Extract the (X, Y) coordinate from the center of the cell holding the provided text.  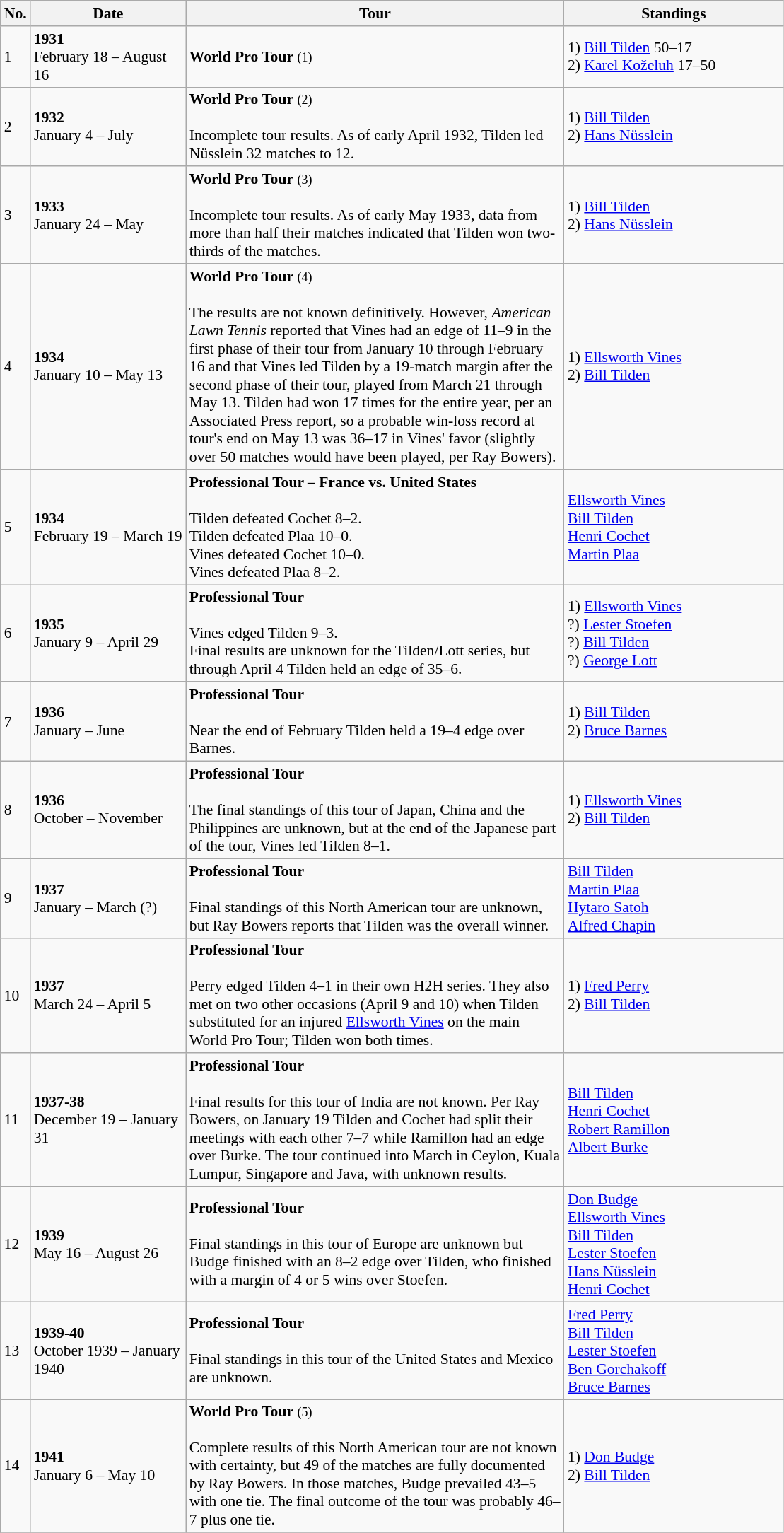
4 (16, 366)
10 (16, 996)
1) Don Budge 2) Bill Tilden (674, 1467)
1) Bill Tilden 50–17 2) Karel Koželuh 17–50 (674, 57)
Tour (375, 13)
1933 January 24 – May (108, 216)
1 (16, 57)
1939 May 16 – August 26 (108, 1245)
1941 January 6 – May 10 (108, 1467)
Ellsworth Vines Bill Tilden Henri Cochet Martin Plaa (674, 527)
Professional Tour Vines edged Tilden 9–3. Final results are unknown for the Tilden/Lott series, but through April 4 Tilden held an edge of 35–6. (375, 634)
1937 January – March (?) (108, 898)
1937-38 December 19 – January 31 (108, 1120)
1) Bill Tilden 2) Bruce Barnes (674, 722)
1934 January 10 – May 13 (108, 366)
1) Fred Perry 2) Bill Tilden (674, 996)
7 (16, 722)
1932 January 4 – July (108, 127)
Professional Tour Final standings of this North American tour are unknown, but Ray Bowers reports that Tilden was the overall winner. (375, 898)
World Pro Tour (2) Incomplete tour results. As of early April 1932, Tilden led Nüsslein 32 matches to 12. (375, 127)
1936 January – June (108, 722)
Bill Tilden Martin Plaa Hytaro Satoh Alfred Chapin (674, 898)
Date (108, 13)
Professional Tour Near the end of February Tilden held a 19–4 edge over Barnes. (375, 722)
6 (16, 634)
8 (16, 810)
1939-40 October 1939 – January 1940 (108, 1351)
Don Budge Ellsworth Vines Bill Tilden Lester Stoefen Hans Nüsslein Henri Cochet (674, 1245)
9 (16, 898)
5 (16, 527)
Bill Tilden Henri Cochet Robert Ramillon Albert Burke (674, 1120)
1937 March 24 – April 5 (108, 996)
13 (16, 1351)
No. (16, 13)
Fred Perry Bill Tilden Lester Stoefen Ben Gorchakoff Bruce Barnes (674, 1351)
1) Ellsworth Vines ?) Lester Stoefen ?) Bill Tilden ?) George Lott (674, 634)
11 (16, 1120)
Professional Tour Final standings in this tour of the United States and Mexico are unknown. (375, 1351)
Standings (674, 13)
3 (16, 216)
1931 February 18 – August 16 (108, 57)
1934 February 19 – March 19 (108, 527)
1936 October – November (108, 810)
1935 January 9 – April 29 (108, 634)
12 (16, 1245)
14 (16, 1467)
2 (16, 127)
World Pro Tour (1) (375, 57)
